Search for the cell housing the specified text and yield its [x, y] center coordinate. 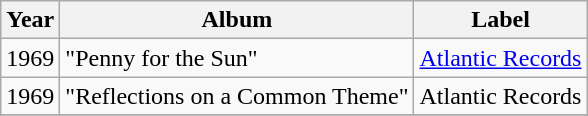
Album [237, 20]
Label [500, 20]
Year [30, 20]
"Reflections on a Common Theme" [237, 96]
"Penny for the Sun" [237, 58]
